Pinpoint the cell where the given text exists, returning its (x, y) midpoint coordinate. 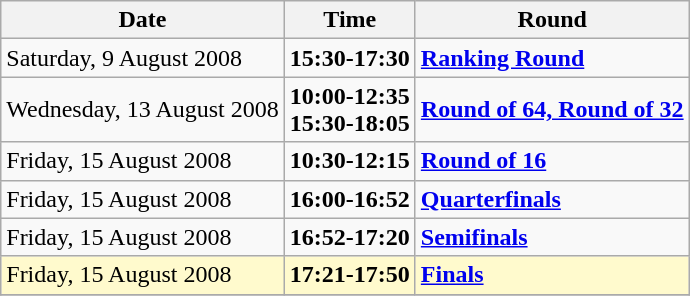
10:00-12:3515:30-18:05 (350, 110)
17:21-17:50 (350, 275)
Wednesday, 13 August 2008 (143, 110)
Saturday, 9 August 2008 (143, 58)
Round of 16 (552, 161)
Quarterfinals (552, 199)
15:30-17:30 (350, 58)
Finals (552, 275)
Ranking Round (552, 58)
Round of 64, Round of 32 (552, 110)
Semifinals (552, 237)
Round (552, 20)
Time (350, 20)
10:30-12:15 (350, 161)
Date (143, 20)
16:52-17:20 (350, 237)
16:00-16:52 (350, 199)
